Scan for the cell matching the given text and deliver its [x, y] coordinate at center. 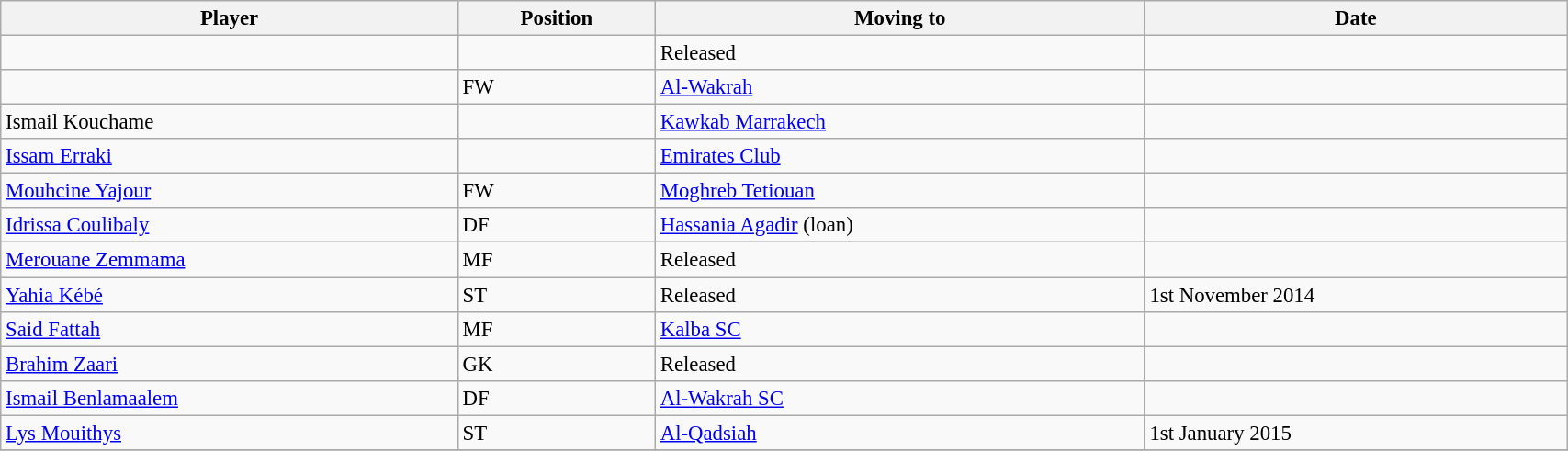
Date [1356, 18]
Merouane Zemmama [230, 260]
Lys Mouithys [230, 433]
Kalba SC [900, 329]
Moving to [900, 18]
Brahim Zaari [230, 364]
Mouhcine Yajour [230, 191]
Said Fattah [230, 329]
Al-Wakrah [900, 87]
Yahia Kébé [230, 295]
Position [557, 18]
Ismail Benlamaalem [230, 398]
Kawkab Marrakech [900, 122]
Al-Qadsiah [900, 433]
GK [557, 364]
1st January 2015 [1356, 433]
Emirates Club [900, 156]
1st November 2014 [1356, 295]
Moghreb Tetiouan [900, 191]
Player [230, 18]
Ismail Kouchame [230, 122]
Al-Wakrah SC [900, 398]
Issam Erraki [230, 156]
Idrissa Coulibaly [230, 225]
Hassania Agadir (loan) [900, 225]
